Identify which cell holds the provided text, then report its (X, Y) central coordinate. 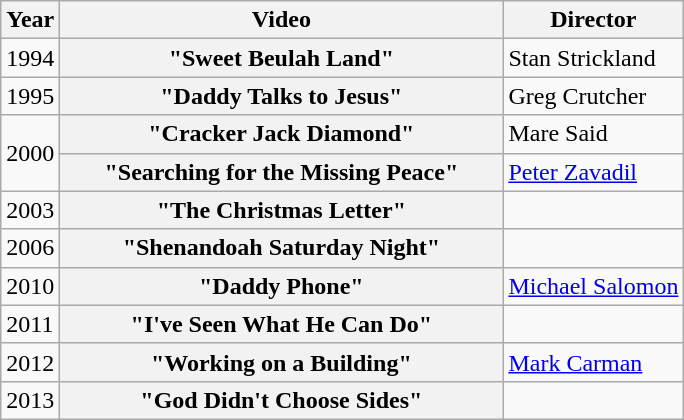
2012 (30, 362)
Mark Carman (594, 362)
Peter Zavadil (594, 172)
"Daddy Phone" (282, 286)
"Sweet Beulah Land" (282, 58)
"Shenandoah Saturday Night" (282, 248)
Video (282, 20)
1994 (30, 58)
Year (30, 20)
2000 (30, 153)
1995 (30, 96)
2011 (30, 324)
"God Didn't Choose Sides" (282, 400)
"Cracker Jack Diamond" (282, 134)
2010 (30, 286)
"The Christmas Letter" (282, 210)
Stan Strickland (594, 58)
Director (594, 20)
2006 (30, 248)
"Searching for the Missing Peace" (282, 172)
Greg Crutcher (594, 96)
2013 (30, 400)
2003 (30, 210)
Mare Said (594, 134)
"I've Seen What He Can Do" (282, 324)
Michael Salomon (594, 286)
"Working on a Building" (282, 362)
"Daddy Talks to Jesus" (282, 96)
